Capture the cell that displays the provided text and extract its (x, y) central coordinate. 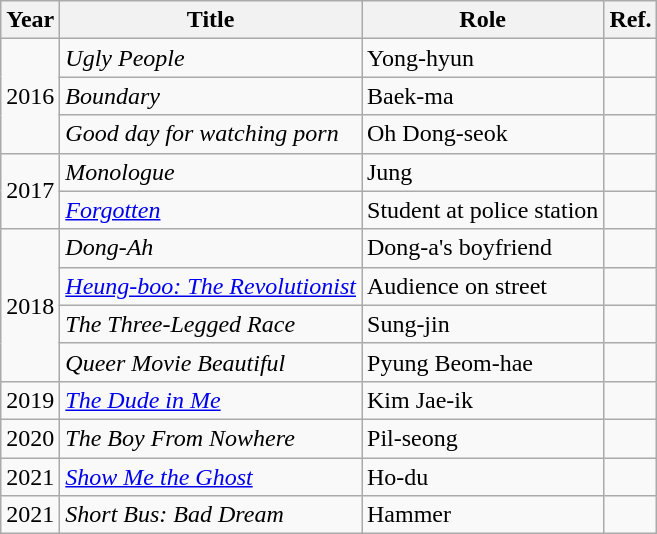
Dong-a's boyfriend (483, 248)
Role (483, 20)
Yong-hyun (483, 58)
Year (30, 20)
Oh Dong-seok (483, 134)
Kim Jae-ik (483, 400)
Jung (483, 172)
Pyung Beom-hae (483, 362)
Pil-seong (483, 438)
Boundary (211, 96)
Good day for watching porn (211, 134)
Sung-jin (483, 324)
Forgotten (211, 210)
2020 (30, 438)
Ref. (630, 20)
2016 (30, 96)
Ugly People (211, 58)
2019 (30, 400)
Heung-boo: The Revolutionist (211, 286)
Queer Movie Beautiful (211, 362)
Show Me the Ghost (211, 477)
Audience on street (483, 286)
Monologue (211, 172)
2017 (30, 191)
Ho-du (483, 477)
The Boy From Nowhere (211, 438)
Title (211, 20)
Short Bus: Bad Dream (211, 515)
2018 (30, 305)
The Three-Legged Race (211, 324)
Baek-ma (483, 96)
The Dude in Me (211, 400)
Student at police station (483, 210)
Hammer (483, 515)
Dong-Ah (211, 248)
